Pinpoint the cell where the given text exists, returning its [x, y] midpoint coordinate. 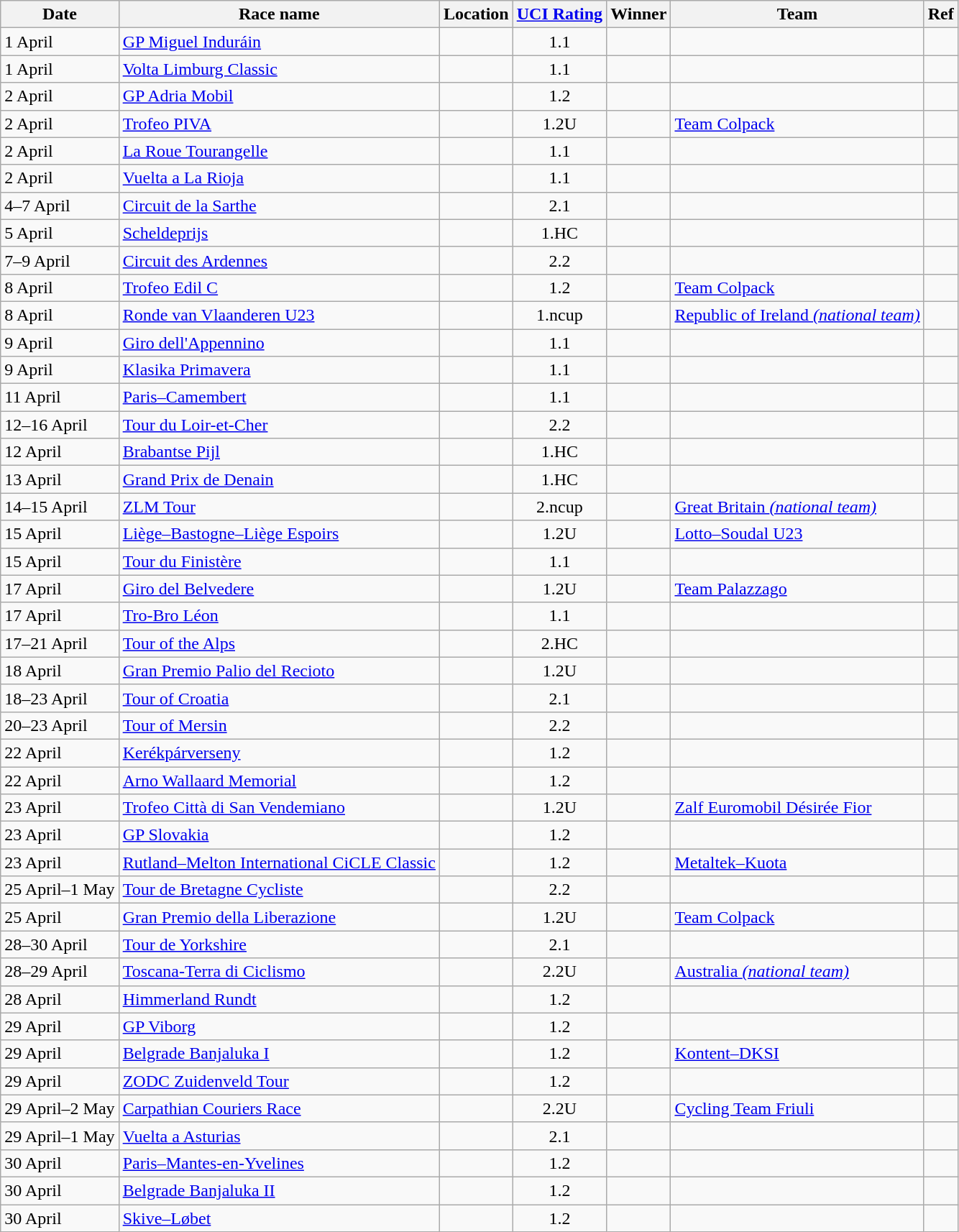
Tour du Finistère [279, 561]
29 April–1 May [60, 1136]
Kerékpárverseny [279, 753]
1.ncup [559, 315]
Arno Wallaard Memorial [279, 780]
20–23 April [60, 725]
Ref [940, 14]
25 April [60, 917]
Giro dell'Appennino [279, 343]
ZODC Zuidenveld Tour [279, 1081]
Kontent–DKSI [797, 1054]
Lotto–Soudal U23 [797, 534]
Rutland–Melton International CiCLE Classic [279, 863]
Paris–Camembert [279, 397]
Winner [638, 14]
Scheldeprijs [279, 233]
Gran Premio Palio del Recioto [279, 671]
Race name [279, 14]
18 April [60, 671]
Republic of Ireland (national team) [797, 315]
Location [476, 14]
Ronde van Vlaanderen U23 [279, 315]
Trofeo Città di San Vendemiano [279, 808]
Carpathian Couriers Race [279, 1108]
2.ncup [559, 507]
7–9 April [60, 260]
GP Miguel Induráin [279, 42]
GP Adria Mobil [279, 96]
Vuelta a Asturias [279, 1136]
Tour de Yorkshire [279, 944]
Trofeo Edil C [279, 288]
Metaltek–Kuota [797, 863]
GP Slovakia [279, 835]
12–16 April [60, 425]
5 April [60, 233]
Giro del Belvedere [279, 589]
GP Viborg [279, 1026]
Skive–Løbet [279, 1218]
12 April [60, 452]
ZLM Tour [279, 507]
17–21 April [60, 643]
Team Palazzago [797, 589]
Date [60, 14]
25 April–1 May [60, 890]
Team [797, 14]
Gran Premio della Liberazione [279, 917]
Tour of Croatia [279, 698]
Zalf Euromobil Désirée Fior [797, 808]
Belgrade Banjaluka I [279, 1054]
28–30 April [60, 944]
Australia (national team) [797, 972]
Circuit de la Sarthe [279, 206]
Cycling Team Friuli [797, 1108]
13 April [60, 479]
Circuit des Ardennes [279, 260]
UCI Rating [559, 14]
Grand Prix de Denain [279, 479]
28–29 April [60, 972]
Tro-Bro Léon [279, 616]
Paris–Mantes-en-Yvelines [279, 1163]
18–23 April [60, 698]
Vuelta a La Rioja [279, 178]
11 April [60, 397]
Tour of Mersin [279, 725]
14–15 April [60, 507]
Klasika Primavera [279, 370]
28 April [60, 999]
Tour of the Alps [279, 643]
Great Britain (national team) [797, 507]
Belgrade Banjaluka II [279, 1190]
Trofeo PIVA [279, 124]
Brabantse Pijl [279, 452]
4–7 April [60, 206]
Tour de Bretagne Cycliste [279, 890]
Toscana-Terra di Ciclismo [279, 972]
Liège–Bastogne–Liège Espoirs [279, 534]
Himmerland Rundt [279, 999]
29 April–2 May [60, 1108]
La Roue Tourangelle [279, 151]
Tour du Loir-et-Cher [279, 425]
2.HC [559, 643]
Volta Limburg Classic [279, 69]
